Locate the cell with the specified text and output its [X, Y] center coordinate. 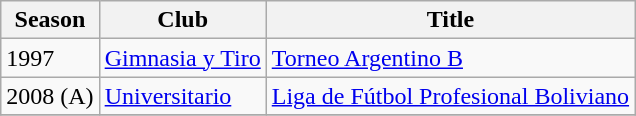
Universitario [182, 96]
1997 [50, 58]
Club [182, 20]
Gimnasia y Tiro [182, 58]
Torneo Argentino B [450, 58]
Title [450, 20]
Liga de Fútbol Profesional Boliviano [450, 96]
2008 (A) [50, 96]
Season [50, 20]
